Detect which cell encompasses the target text, then output its [x, y] center coordinate. 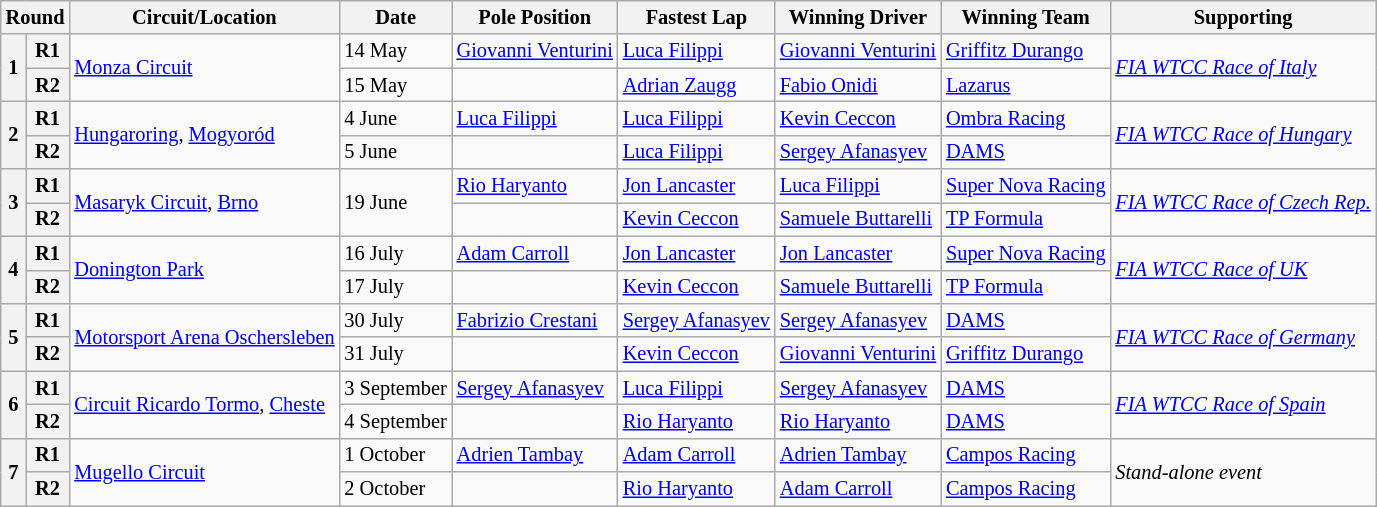
Monza Circuit [204, 68]
3 September [395, 388]
2 October [395, 489]
FIA WTCC Race of Italy [1242, 68]
7 [14, 472]
19 June [395, 202]
17 July [395, 287]
Adrian Zaugg [696, 85]
Hungaroring, Mogyoród [204, 134]
Masaryk Circuit, Brno [204, 202]
15 May [395, 85]
5 [14, 336]
Pole Position [535, 17]
1 [14, 68]
Date [395, 17]
FIA WTCC Race of Spain [1242, 404]
Fabio Onidi [858, 85]
Stand-alone event [1242, 472]
Winning Team [1026, 17]
2 [14, 134]
FIA WTCC Race of Czech Rep. [1242, 202]
Donington Park [204, 270]
1 October [395, 455]
FIA WTCC Race of Hungary [1242, 134]
Round [36, 17]
Fastest Lap [696, 17]
4 [14, 270]
3 [14, 202]
Circuit Ricardo Tormo, Cheste [204, 404]
Winning Driver [858, 17]
FIA WTCC Race of Germany [1242, 336]
Circuit/Location [204, 17]
Fabrizio Crestani [535, 320]
31 July [395, 354]
6 [14, 404]
Lazarus [1026, 85]
Supporting [1242, 17]
Mugello Circuit [204, 472]
16 July [395, 253]
4 June [395, 118]
5 June [395, 152]
4 September [395, 421]
30 July [395, 320]
FIA WTCC Race of UK [1242, 270]
Ombra Racing [1026, 118]
14 May [395, 51]
Motorsport Arena Oschersleben [204, 336]
